From the cell containing the given text, extract its center point as [x, y] coordinate. 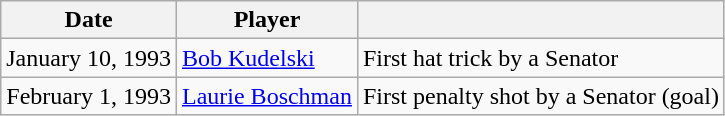
First penalty shot by a Senator (goal) [540, 96]
Bob Kudelski [266, 58]
First hat trick by a Senator [540, 58]
Laurie Boschman [266, 96]
Player [266, 20]
Date [89, 20]
February 1, 1993 [89, 96]
January 10, 1993 [89, 58]
